Find where the given text appears and provide that cell's center as [X, Y] coordinate. 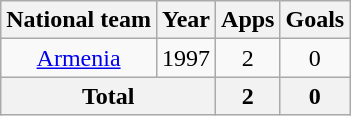
Goals [315, 20]
Total [108, 96]
1997 [186, 58]
National team [79, 20]
Apps [248, 20]
Armenia [79, 58]
Year [186, 20]
